For the text-containing cell, return its midpoint in (x, y) coordinate format. 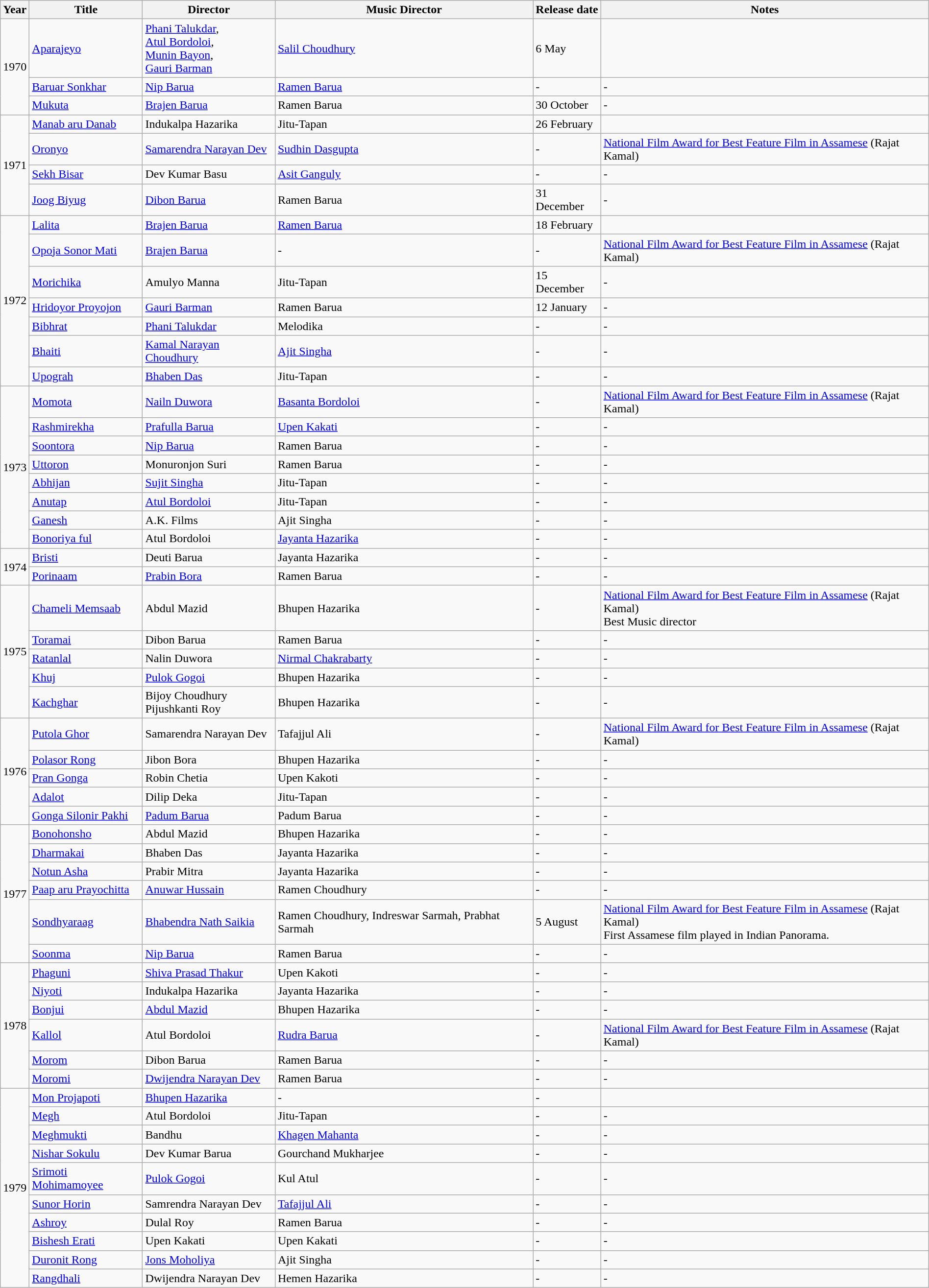
Pran Gonga (86, 778)
Nailn Duwora (209, 402)
1973 (15, 467)
Prafulla Barua (209, 427)
Sondhyaraag (86, 922)
Srimoti Mohimamoyee (86, 1178)
1975 (15, 651)
Dev Kumar Basu (209, 174)
Lalita (86, 225)
Deuti Barua (209, 557)
Kachghar (86, 702)
Kallol (86, 1034)
15 December (567, 282)
Ratanlal (86, 658)
Rangdhali (86, 1278)
Monuronjon Suri (209, 464)
Paap aru Prayochitta (86, 890)
Prabin Bora (209, 576)
Bonjui (86, 1009)
Bonoriya ful (86, 539)
Putola Ghor (86, 735)
Director (209, 10)
Music Director (404, 10)
Bhaiti (86, 352)
18 February (567, 225)
1974 (15, 567)
Amulyo Manna (209, 282)
Jons Moholiya (209, 1260)
Moromi (86, 1079)
Rudra Barua (404, 1034)
Sudhin Dasgupta (404, 149)
Gonga Silonir Pakhi (86, 815)
Morichika (86, 282)
1970 (15, 67)
Mon Projapoti (86, 1097)
Dilip Deka (209, 797)
1977 (15, 894)
Polasor Rong (86, 760)
Phani Talukdar (209, 326)
Asit Ganguly (404, 174)
Anuwar Hussain (209, 890)
Phani Talukdar, Atul Bordoloi, Munin Bayon, Gauri Barman (209, 48)
Meghmukti (86, 1135)
Opoja Sonor Mati (86, 250)
Ganesh (86, 520)
Nirmal Chakrabarty (404, 658)
Khagen Mahanta (404, 1135)
Phaguni (86, 972)
Joog Biyug (86, 200)
12 January (567, 307)
1976 (15, 772)
Sekh Bisar (86, 174)
Mukuta (86, 105)
Ashroy (86, 1222)
Gourchand Mukharjee (404, 1153)
Samrendra Narayan Dev (209, 1204)
Notun Asha (86, 871)
Notes (764, 10)
Morom (86, 1060)
6 May (567, 48)
Dev Kumar Barua (209, 1153)
1979 (15, 1188)
Adalot (86, 797)
Ramen Choudhury, Indreswar Sarmah, Prabhat Sarmah (404, 922)
30 October (567, 105)
Manab aru Danab (86, 124)
Bristi (86, 557)
5 August (567, 922)
Bonohonsho (86, 834)
Hemen Hazarika (404, 1278)
Nalin Duwora (209, 658)
Robin Chetia (209, 778)
Basanta Bordoloi (404, 402)
Ramen Choudhury (404, 890)
Nishar Sokulu (86, 1153)
1972 (15, 301)
Bandhu (209, 1135)
Release date (567, 10)
Dulal Roy (209, 1222)
Kamal Narayan Choudhury (209, 352)
Megh (86, 1116)
Jibon Bora (209, 760)
Duronit Rong (86, 1260)
Melodika (404, 326)
Baruar Sonkhar (86, 87)
Upograh (86, 377)
Rashmirekha (86, 427)
Bibhrat (86, 326)
1971 (15, 165)
Aparajeyo (86, 48)
Sujit Singha (209, 483)
26 February (567, 124)
Hridoyor Proyojon (86, 307)
31 December (567, 200)
Porinaam (86, 576)
Niyoti (86, 991)
Abhijan (86, 483)
Soonma (86, 954)
National Film Award for Best Feature Film in Assamese (Rajat Kamal) First Assamese film played in Indian Panorama. (764, 922)
Gauri Barman (209, 307)
Oronyo (86, 149)
Sunor Horin (86, 1204)
Title (86, 10)
Toramai (86, 640)
Soontora (86, 446)
Khuj (86, 677)
Prabir Mitra (209, 871)
Salil Choudhury (404, 48)
Anutap (86, 501)
Dharmakai (86, 853)
Bhabendra Nath Saikia (209, 922)
1978 (15, 1026)
Uttoron (86, 464)
Chameli Memsaab (86, 608)
Momota (86, 402)
Bijoy Choudhury Pijushkanti Roy (209, 702)
Bishesh Erati (86, 1241)
Year (15, 10)
A.K. Films (209, 520)
Shiva Prasad Thakur (209, 972)
National Film Award for Best Feature Film in Assamese (Rajat Kamal) Best Music director (764, 608)
Kul Atul (404, 1178)
